Provide the [x, y] coordinate of the cell's center where the given text is located.  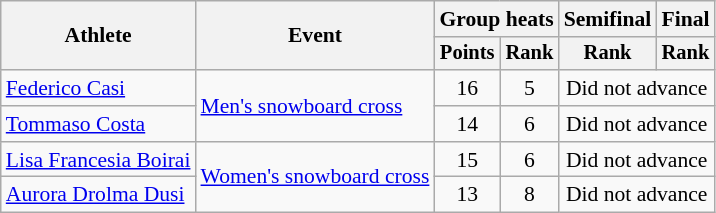
Event [316, 36]
Lisa Francesia Boirai [98, 160]
5 [530, 88]
Men's snowboard cross [316, 106]
Women's snowboard cross [316, 178]
8 [530, 195]
Semifinal [608, 19]
Tommaso Costa [98, 124]
Athlete [98, 36]
Final [685, 19]
14 [467, 124]
13 [467, 195]
Federico Casi [98, 88]
16 [467, 88]
Group heats [496, 19]
Aurora Drolma Dusi [98, 195]
Points [467, 54]
15 [467, 160]
